Output the [X, Y] coordinate of the center of the cell containing the given text.  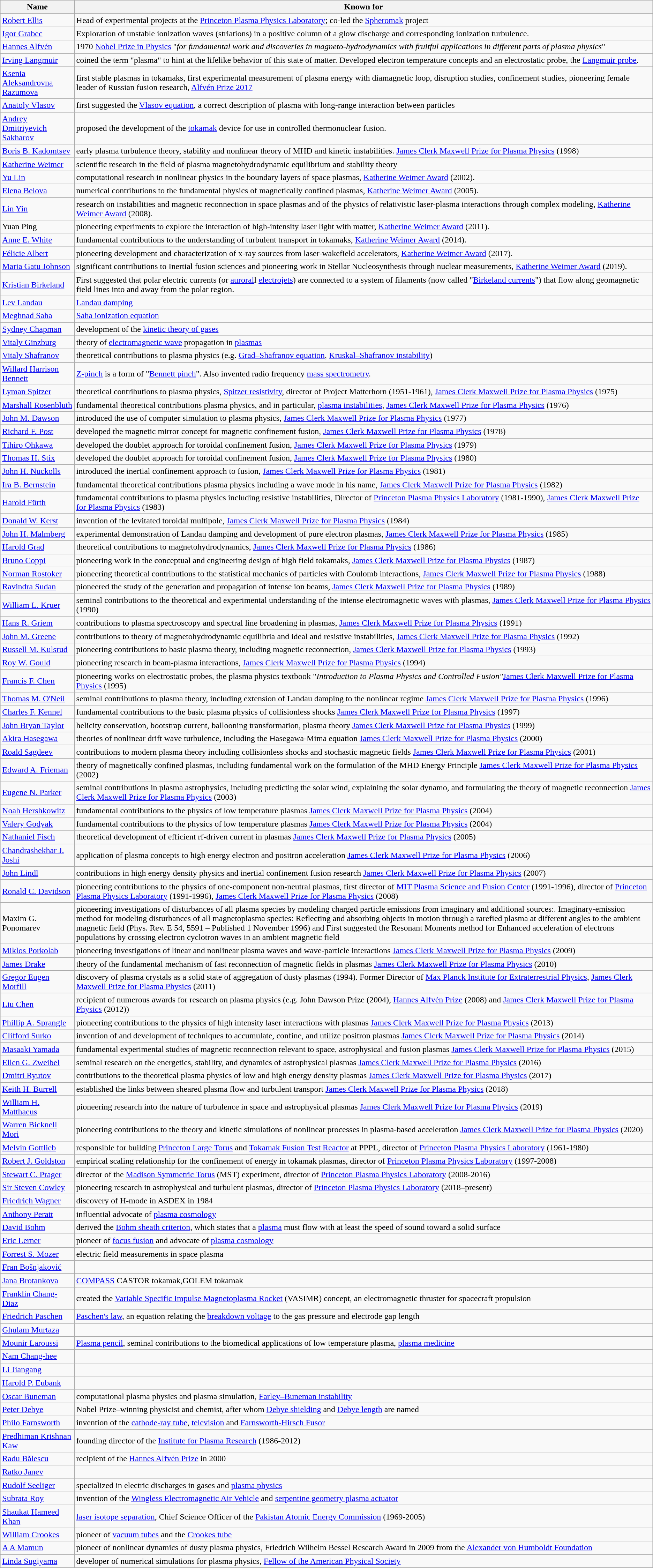
Gregor Eugen Morfill [37, 982]
numerical contributions to the fundamental physics of magnetically confined plasmas, Katherine Weimer Award (2005). [363, 191]
Radu Bălescu [37, 1459]
founding director of the Institute for Plasma Research (1986-2012) [363, 1440]
Plasma pencil, seminal contributions to the biomedical applications of low temperature plasma, plasma medicine [363, 1343]
introduced the use of computer simulation to plasma physics, James Clerk Maxwell Prize for Plasma Physics (1977) [363, 418]
application of plasma concepts to high energy electron and positron acceleration James Clerk Maxwell Prize for Plasma Physics (2006) [363, 855]
Vitaly Ginzburg [37, 342]
Sir Steven Cowley [37, 1187]
Stewart C. Prager [37, 1174]
pioneer of focus fusion and advocate of plasma cosmology [363, 1241]
responsible for building Princeton Large Torus and Tokamak Fusion Test Reactor at PPPL, director of Princeton Plasma Physics Laboratory (1961-1980) [363, 1148]
Friedrich Paschen [37, 1316]
James Drake [37, 964]
introduced the inertial confinement approach to fusion, James Clerk Maxwell Prize for Plasma Physics (1981) [363, 471]
Harold P. Eubank [37, 1383]
Masaaki Yamada [37, 1049]
Bruno Coppi [37, 560]
Irving Langmuir [37, 60]
specialized in electric discharges in gases and plasma physics [363, 1485]
Yu Lin [37, 177]
John Lindl [37, 873]
derived the Bohm sheath criterion, which states that a plasma must flow with at least the speed of sound toward a solid surface [363, 1227]
Saha ionization equation [363, 316]
Friedrich Wagner [37, 1201]
theoretical contributions to magnetohydrodynamics, James Clerk Maxwell Prize for Plasma Physics (1986) [363, 547]
John H. Malmberg [37, 534]
developed the magnetic mirror concept for magnetic confinement fusion, James Clerk Maxwell Prize for Plasma Physics (1978) [363, 431]
William Crookes [37, 1535]
pioneer of nonlinear dynamics of dusty plasma physics, Friedrich Wilhelm Bessel Research Award in 2009 from the Alexander von Humboldt Foundation [363, 1548]
fundamental contributions to the understanding of turbulent transport in tokamaks, Katherine Weimer Award (2014). [363, 240]
Marshall Rosenbluth [37, 405]
Nobel Prize–winning physicist and chemist, after whom Debye shielding and Debye length are named [363, 1409]
pioneering experiments to explore the interaction of high-intensity laser light with matter, Katherine Weimer Award (2011). [363, 227]
Chandrashekhar J. Joshi [37, 855]
Norman Rostoker [37, 574]
Roald Sagdeev [37, 752]
Li Jiangang [37, 1369]
Z-pinch is a form of "Bennett pinch". Also invented radio frequency mass spectrometry. [363, 373]
recipient of the Hannes Alfvén Prize in 2000 [363, 1459]
contributions to plasma spectroscopy and spectral line broadening in plasmas, James Clerk Maxwell Prize for Plasma Physics (1991) [363, 623]
Miklos Porkolab [37, 950]
Anthony Peratt [37, 1214]
Lin Yin [37, 209]
invention of the levitated toroidal multipole, James Clerk Maxwell Prize for Plasma Physics (1984) [363, 521]
developed the doublet approach for toroidal confinement fusion, James Clerk Maxwell Prize for Plasma Physics (1979) [363, 445]
theoretical contributions to plasma physics (e.g. Grad–Shafranov equation, Kruskal–Shafranov instability) [363, 356]
fundamental theoretical contributions plasma physics, and in particular, plasma instabilities, James Clerk Maxwell Prize for Plasma Physics (1976) [363, 405]
Jana Brotankova [37, 1280]
Ravindra Sudan [37, 587]
seminal research on the energetics, stability, and dynamics of astrophysical plasmas James Clerk Maxwell Prize for Plasma Physics (2016) [363, 1062]
Liu Chen [37, 1005]
Philo Farnsworth [37, 1423]
developed the doublet approach for toroidal confinement fusion, James Clerk Maxwell Prize for Plasma Physics (1980) [363, 458]
Ghulam Murtaza [37, 1330]
Known for [363, 7]
influential advocate of plasma cosmology [363, 1214]
invention of and development of techniques to accumulate, confine, and utilize positron plasmas James Clerk Maxwell Prize for Plasma Physics (2014) [363, 1036]
Roy W. Gould [37, 663]
Landau damping [363, 303]
Nathaniel Fisch [37, 837]
Ratko Janev [37, 1472]
theory of electromagnetic wave propagation in plasmas [363, 342]
Head of experimental projects at the Princeton Plasma Physics Laboratory; co-led the Spheromak project [363, 20]
Eugene N. Parker [37, 793]
Robert J. Goldston [37, 1161]
computational plasma physics and plasma simulation, Farley–Buneman instability [363, 1396]
Yuan Ping [37, 227]
John M. Dawson [37, 418]
Clifford Surko [37, 1036]
computational research in nonlinear physics in the boundary layers of space plasmas, Katherine Weimer Award (2002). [363, 177]
Harold Grad [37, 547]
Hans R. Griem [37, 623]
Warren Bicknell Mori [37, 1130]
fundamental theoretical contributions plasma physics including a wave mode in his name, James Clerk Maxwell Prize for Plasma Physics (1982) [363, 485]
Maxim G. Ponomarev [37, 923]
Harold Fürth [37, 502]
pioneering research in astrophysical and turbulent plasmas, director of Princeton Plasma Physics Laboratory (2018–present) [363, 1187]
empirical scaling relationship for the confinement of energy in tokamak plasmas, director of Princeton Plasma Physics Laboratory (1997-2008) [363, 1161]
pioneering research into the nature of turbulence in space and astrophysical plasmas James Clerk Maxwell Prize for Plasma Physics (2019) [363, 1107]
Phillip A. Sprangle [37, 1023]
pioneering investigations of linear and nonlinear plasma waves and wave-particle interactions James Clerk Maxwell Prize for Plasma Physics (2009) [363, 950]
Nam Chang-hee [37, 1356]
fundamental contributions to the basic plasma physics of collisionless shocks James Clerk Maxwell Prize for Plasma Physics (1997) [363, 712]
Ira B. Bernstein [37, 485]
pioneering research in beam-plasma interactions, James Clerk Maxwell Prize for Plasma Physics (1994) [363, 663]
Félicie Albert [37, 253]
Franklin Chang-Diaz [37, 1299]
Exploration of unstable ionization waves (striations) in a positive column of a glow discharge and corresponding ionization turbulence. [363, 33]
Meghnad Saha [37, 316]
Dmitri Ryutov [37, 1076]
Hannes Alfvén [37, 47]
COMPASS CASTOR tokamak,GOLEM tokamak [363, 1280]
helicity conservation, bootstrap current, ballooning transformation, plasma theory James Clerk Maxwell Prize for Plasma Physics (1999) [363, 725]
scientific research in the field of plasma magnetohydrodynamic equilibrium and stability theory [363, 164]
Ellen G. Zweibel [37, 1062]
Edward A. Frieman [37, 770]
Donald W. Kerst [37, 521]
Akira Hasegawa [37, 739]
Robert Ellis [37, 20]
Peter Debye [37, 1409]
Maria Gatu Johnson [37, 267]
Elena Belova [37, 191]
Thomas M. O'Neil [37, 699]
Rudolf Seeliger [37, 1485]
invention of the Wingless Electromagnetic Air Vehicle and serpentine geometry plasma actuator [363, 1499]
Andrey Dmitriyevich Sakharov [37, 128]
discovery of H-mode in ASDEX in 1984 [363, 1201]
created the Variable Specific Impulse Magnetoplasma Rocket (VASIMR) concept, an electromagnetic thruster for spacecraft propulsion [363, 1299]
pioneered the study of the generation and propagation of intense ion beams, James Clerk Maxwell Prize for Plasma Physics (1989) [363, 587]
Linda Sugiyama [37, 1561]
Ronald C. Davidson [37, 891]
theory of the fundamental mechanism of fast reconnection of magnetic fields in plasmas James Clerk Maxwell Prize for Plasma Physics (2010) [363, 964]
John H. Nuckolls [37, 471]
Fran Bošnjaković [37, 1267]
David Bohm [37, 1227]
William H. Matthaeus [37, 1107]
Noah Hershkowitz [37, 811]
John Bryan Taylor [37, 725]
developer of numerical simulations for plasma physics, Fellow of the American Physical Society [363, 1561]
director of the Madison Symmetric Torus (MST) experiment, director of Princeton Plasma Physics Laboratory (2008-2016) [363, 1174]
development of the kinetic theory of gases [363, 329]
Shaukat Hameed Khan [37, 1516]
Forrest S. Mozer [37, 1254]
Russell M. Kulsrud [37, 649]
Paschen's law, an equation relating the breakdown voltage to the gas pressure and electrode gap length [363, 1316]
Lyman Spitzer [37, 391]
contributions in high energy density physics and inertial confinement fusion research James Clerk Maxwell Prize for Plasma Physics (2007) [363, 873]
contributions to theory of magnetohydrodynamic equilibria and ideal and resistive instabilities, James Clerk Maxwell Prize for Plasma Physics (1992) [363, 636]
Oscar Buneman [37, 1396]
Katherine Weimer [37, 164]
pioneering contributions to basic plasma theory, including magnetic reconnection, James Clerk Maxwell Prize for Plasma Physics (1993) [363, 649]
Francis F. Chen [37, 680]
Vitaly Shafranov [37, 356]
Name [37, 7]
electric field measurements in space plasma [363, 1254]
Melvin Gottlieb [37, 1148]
Lev Landau [37, 303]
Kristian Birkeland [37, 285]
pioneering work in the conceptual and engineering design of high field tokamaks, James Clerk Maxwell Prize for Plasma Physics (1987) [363, 560]
contributions to the theoretical plasma physics of low and high energy density plasmas James Clerk Maxwell Prize for Plasma Physics (2017) [363, 1076]
Richard F. Post [37, 431]
Tihiro Ohkawa [37, 445]
Thomas H. Stix [37, 458]
laser isotope separation, Chief Science Officer of the Pakistan Atomic Energy Commission (1969-2005) [363, 1516]
Willard Harrison Bennett [37, 373]
William L. Kruer [37, 605]
early plasma turbulence theory, stability and nonlinear theory of MHD and kinetic instabilities. James Clerk Maxwell Prize for Plasma Physics (1998) [363, 151]
pioneering development and characterization of x-ray sources from laser-wakefield accelerators, Katherine Weimer Award (2017). [363, 253]
invention of the cathode-ray tube, television and Farnsworth-Hirsch Fusor [363, 1423]
Boris B. Kadomtsev [37, 151]
Anne E. White [37, 240]
A A Mamun [37, 1548]
theories of nonlinear drift wave turbulence, including the Hasegawa-Mima equation James Clerk Maxwell Prize for Plasma Physics (2000) [363, 739]
Subrata Roy [37, 1499]
established the links between sheared plasma flow and turbulent transport James Clerk Maxwell Prize for Plasma Physics (2018) [363, 1089]
Charles F. Kennel [37, 712]
theoretical development of efficient rf-driven current in plasmas James Clerk Maxwell Prize for Plasma Physics (2005) [363, 837]
Predhiman Krishnan Kaw [37, 1440]
first suggested the Vlasov equation, a correct description of plasma with long-range interaction between particles [363, 105]
Igor Grabec [37, 33]
John M. Greene [37, 636]
Mounir Laroussi [37, 1343]
Sydney Chapman [37, 329]
pioneering contributions to the physics of high intensity laser interactions with plasmas James Clerk Maxwell Prize for Plasma Physics (2013) [363, 1023]
pioneer of vacuum tubes and the Crookes tube [363, 1535]
Anatoly Vlasov [37, 105]
experimental demonstration of Landau damping and development of pure electron plasmas, James Clerk Maxwell Prize for Plasma Physics (1985) [363, 534]
Ksenia Aleksandrovna Razumova [37, 83]
Keith H. Burrell [37, 1089]
Eric Lerner [37, 1241]
Valery Godyak [37, 824]
proposed the development of the tokamak device for use in controlled thermonuclear fusion. [363, 128]
